Identify which cell holds the provided text, then report its (X, Y) central coordinate. 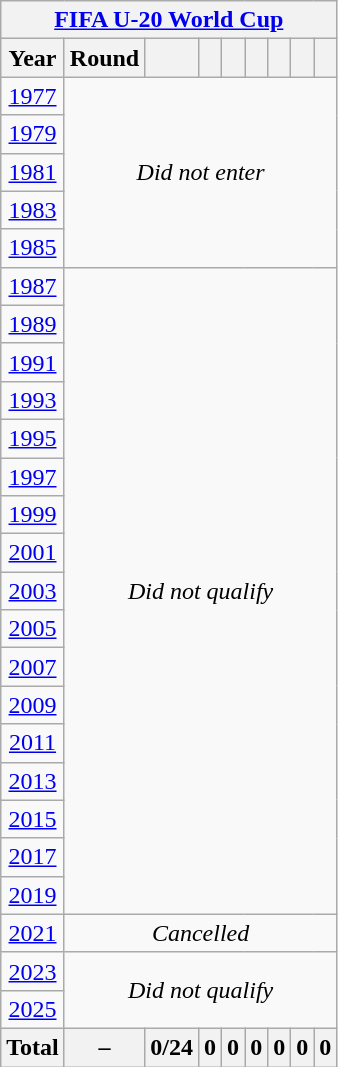
1991 (33, 362)
1993 (33, 400)
FIFA U-20 World Cup (169, 20)
2005 (33, 629)
2025 (33, 1009)
Did not enter (200, 172)
1977 (33, 96)
1981 (33, 172)
2007 (33, 667)
2019 (33, 895)
Year (33, 58)
2009 (33, 705)
1983 (33, 210)
1987 (33, 286)
Round (104, 58)
1997 (33, 477)
0/24 (172, 1047)
1999 (33, 515)
Total (33, 1047)
1989 (33, 324)
Cancelled (200, 933)
2015 (33, 819)
2003 (33, 591)
1979 (33, 134)
– (104, 1047)
2001 (33, 553)
2021 (33, 933)
2011 (33, 743)
1985 (33, 248)
2013 (33, 781)
2023 (33, 971)
1995 (33, 438)
2017 (33, 857)
